Detect which cell encompasses the target text, then output its (x, y) center coordinate. 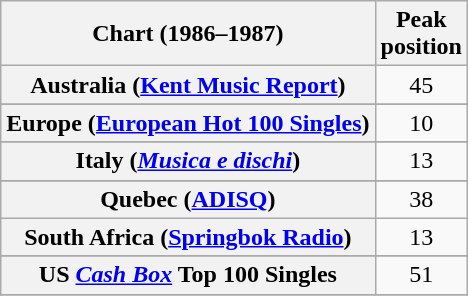
10 (421, 123)
US Cash Box Top 100 Singles (188, 275)
45 (421, 85)
Chart (1986–1987) (188, 34)
Peakposition (421, 34)
South Africa (Springbok Radio) (188, 237)
Australia (Kent Music Report) (188, 85)
Italy (Musica e dischi) (188, 161)
Europe (European Hot 100 Singles) (188, 123)
51 (421, 275)
38 (421, 199)
Quebec (ADISQ) (188, 199)
